Find where the given text appears and provide that cell's center as [x, y] coordinate. 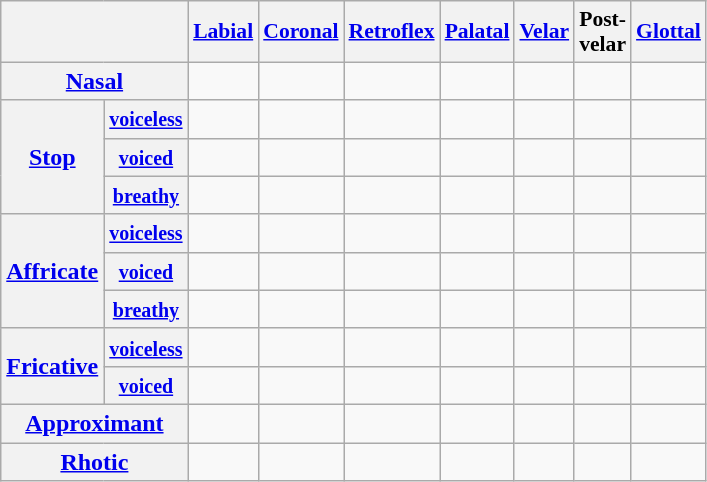
Post-velar [602, 32]
Palatal [478, 32]
Retroflex [392, 32]
Labial [223, 32]
Affricate [52, 271]
Approximant [94, 423]
Velar [544, 32]
Rhotic [94, 461]
Stop [52, 157]
Nasal [94, 81]
Fricative [52, 366]
Glottal [668, 32]
Coronal [300, 32]
